Pinpoint the cell where the given text exists, returning its [x, y] midpoint coordinate. 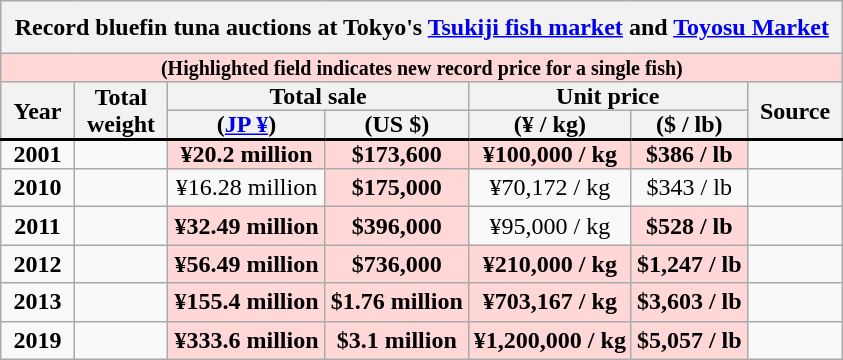
2001 [38, 154]
$175,000 [396, 188]
$386 / lb [689, 154]
¥56.49 million [247, 264]
(Highlighted field indicates new record price for a single fish) [422, 67]
¥70,172 / kg [550, 188]
2011 [38, 226]
$5,057 / lb [689, 340]
¥703,167 / kg [550, 302]
$3,603 / lb [689, 302]
$1.76 million [396, 302]
(JP ¥) [247, 124]
$528 / lb [689, 226]
$396,000 [396, 226]
$1,247 / lb [689, 264]
Unit price [608, 96]
¥155.4 million [247, 302]
2010 [38, 188]
$343 / lb [689, 188]
¥1,200,000 / kg [550, 340]
2013 [38, 302]
2012 [38, 264]
$736,000 [396, 264]
Totalweight [120, 111]
¥20.2 million [247, 154]
¥100,000 / kg [550, 154]
Year [38, 111]
$173,600 [396, 154]
¥32.49 million [247, 226]
(¥ / kg) [550, 124]
¥333.6 million [247, 340]
2019 [38, 340]
(US $) [396, 124]
Record bluefin tuna auctions at Tokyo's Tsukiji fish market and Toyosu Market [422, 27]
¥16.28 million [247, 188]
¥95,000 / kg [550, 226]
$3.1 million [396, 340]
Source [795, 111]
($ / lb) [689, 124]
¥210,000 / kg [550, 264]
Total sale [318, 96]
